Scan for the cell matching the given text and deliver its [x, y] coordinate at center. 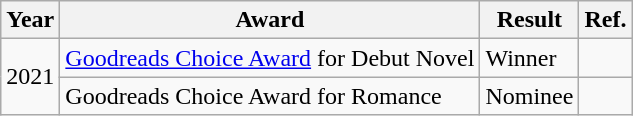
2021 [30, 77]
Ref. [606, 20]
Winner [530, 58]
Award [270, 20]
Goodreads Choice Award for Romance [270, 96]
Nominee [530, 96]
Year [30, 20]
Result [530, 20]
Goodreads Choice Award for Debut Novel [270, 58]
